Search for the cell housing the specified text and yield its (X, Y) center coordinate. 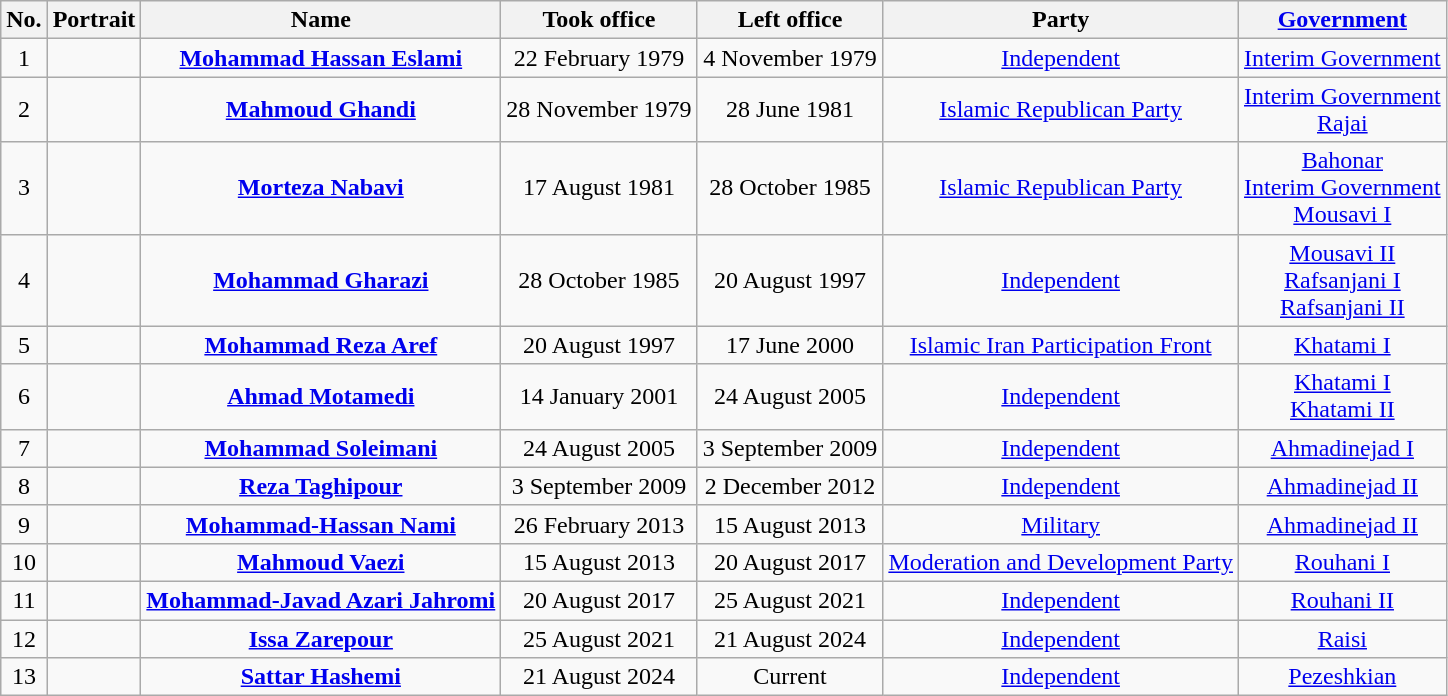
Mahmoud Vaezi (321, 562)
13 (24, 677)
Islamic Iran Participation Front (1061, 345)
Reza Taghipour (321, 486)
6 (24, 396)
Current (790, 677)
Mohammad-Javad Azari Jahromi (321, 600)
Pezeshkian (1342, 677)
26 February 2013 (599, 524)
5 (24, 345)
17 August 1981 (599, 188)
2 December 2012 (790, 486)
28 November 1979 (599, 110)
Morteza Nabavi (321, 188)
Ahmadinejad I (1342, 448)
12 (24, 639)
Rouhani II (1342, 600)
Mahmoud Ghandi (321, 110)
1 (24, 58)
Military (1061, 524)
11 (24, 600)
Interim Government (1342, 58)
Interim GovernmentRajai (1342, 110)
Mohammad Gharazi (321, 280)
Mohammad-Hassan Nami (321, 524)
No. (24, 20)
Moderation and Development Party (1061, 562)
3 (24, 188)
7 (24, 448)
Took office (599, 20)
Left office (790, 20)
10 (24, 562)
4 (24, 280)
4 November 1979 (790, 58)
Mohammad Soleimani (321, 448)
Name (321, 20)
14 January 2001 (599, 396)
22 February 1979 (599, 58)
BahonarInterim GovernmentMousavi I (1342, 188)
2 (24, 110)
Mousavi IIRafsanjani IRafsanjani II (1342, 280)
8 (24, 486)
Ahmad Motamedi (321, 396)
Khatami IKhatami II (1342, 396)
Issa Zarepour (321, 639)
Raisi (1342, 639)
Sattar Hashemi (321, 677)
Mohammad Reza Aref (321, 345)
Mohammad Hassan Eslami (321, 58)
Party (1061, 20)
Khatami I (1342, 345)
Rouhani I (1342, 562)
9 (24, 524)
Portrait (94, 20)
17 June 2000 (790, 345)
Government (1342, 20)
28 June 1981 (790, 110)
